Scan for the cell matching the given text and deliver its [X, Y] coordinate at center. 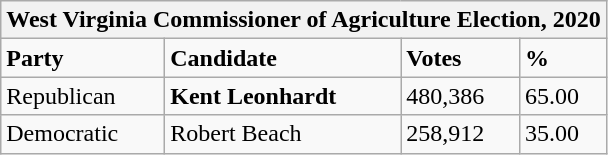
% [562, 58]
West Virginia Commissioner of Agriculture Election, 2020 [304, 20]
Candidate [283, 58]
Party [83, 58]
65.00 [562, 96]
35.00 [562, 134]
480,386 [460, 96]
258,912 [460, 134]
Robert Beach [283, 134]
Kent Leonhardt [283, 96]
Democratic [83, 134]
Republican [83, 96]
Votes [460, 58]
